Return [x, y] of the center of cell containing provided text 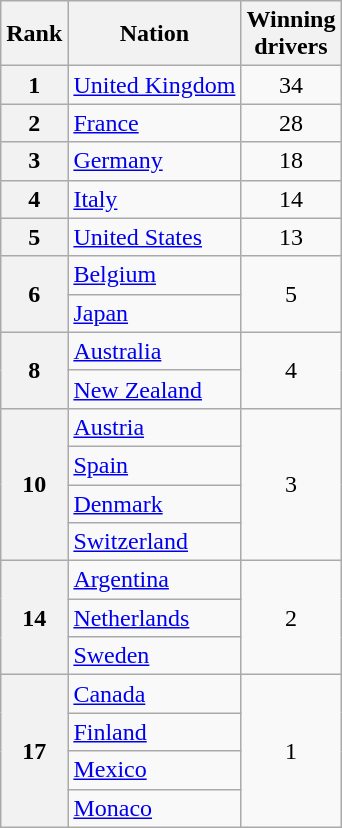
Monaco [154, 808]
Japan [154, 313]
France [154, 123]
Winningdrivers [291, 34]
Spain [154, 465]
28 [291, 123]
Germany [154, 161]
Belgium [154, 275]
Denmark [154, 503]
6 [34, 294]
Austria [154, 427]
United States [154, 237]
Finland [154, 732]
Canada [154, 694]
Rank [34, 34]
17 [34, 751]
United Kingdom [154, 85]
18 [291, 161]
13 [291, 237]
Nation [154, 34]
Mexico [154, 770]
Italy [154, 199]
New Zealand [154, 389]
Switzerland [154, 542]
Netherlands [154, 618]
34 [291, 85]
Argentina [154, 580]
Australia [154, 351]
8 [34, 370]
10 [34, 484]
Sweden [154, 656]
